Search for the cell housing the specified text and yield its [x, y] center coordinate. 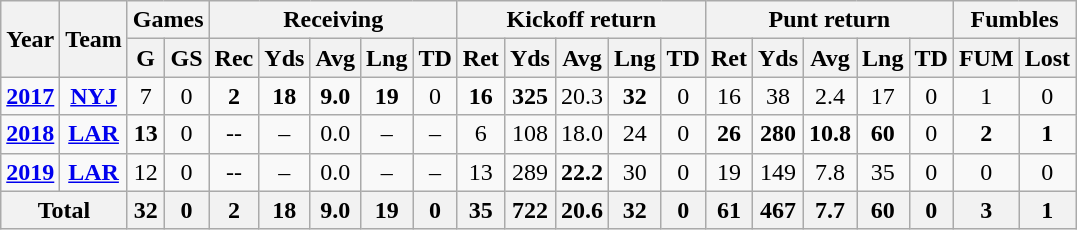
G [146, 58]
2.4 [830, 96]
289 [530, 172]
325 [530, 96]
38 [778, 96]
12 [146, 172]
2017 [30, 96]
7.7 [830, 210]
2018 [30, 134]
24 [635, 134]
280 [778, 134]
722 [530, 210]
2019 [30, 172]
20.3 [582, 96]
22.2 [582, 172]
Kickoff return [581, 20]
Team [94, 39]
Punt return [829, 20]
10.8 [830, 134]
Receiving [333, 20]
Total [64, 210]
Games [168, 20]
149 [778, 172]
NYJ [94, 96]
Rec [234, 58]
7 [146, 96]
7.8 [830, 172]
108 [530, 134]
20.6 [582, 210]
467 [778, 210]
GS [186, 58]
18.0 [582, 134]
FUM [986, 58]
17 [883, 96]
Lost [1047, 58]
Year [30, 39]
3 [986, 210]
Fumbles [1014, 20]
6 [480, 134]
61 [728, 210]
26 [728, 134]
30 [635, 172]
